Extract the [X, Y] coordinate from the center of the cell holding the provided text.  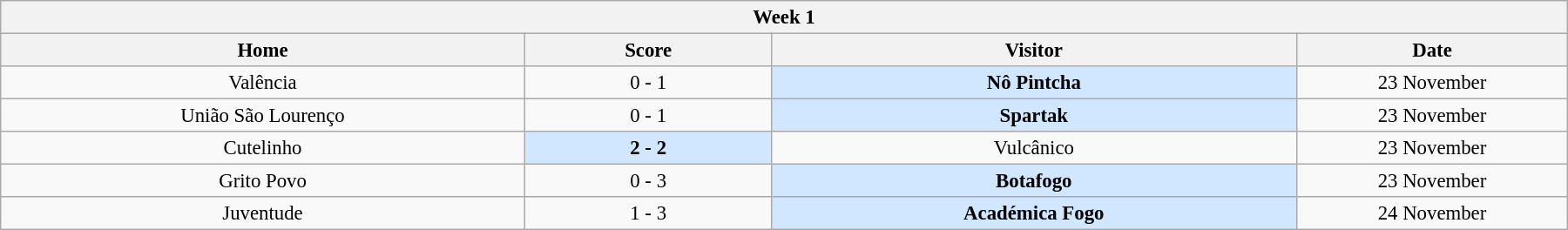
Week 1 [784, 17]
0 - 3 [648, 181]
Visitor [1033, 51]
2 - 2 [648, 148]
Cutelinho [263, 148]
Date [1432, 51]
Home [263, 51]
Nô Pintcha [1033, 83]
Académica Fogo [1033, 213]
União São Lourenço [263, 116]
Vulcânico [1033, 148]
Score [648, 51]
Juventude [263, 213]
1 - 3 [648, 213]
Spartak [1033, 116]
Valência [263, 83]
24 November [1432, 213]
Botafogo [1033, 181]
Grito Povo [263, 181]
